From the cell containing the given text, extract its center point as (X, Y) coordinate. 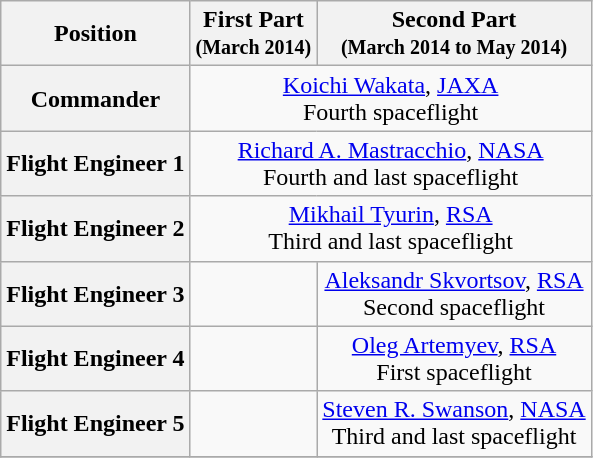
Flight Engineer 5 (96, 424)
Position (96, 34)
Second Part(March 2014 to May 2014) (454, 34)
Flight Engineer 1 (96, 164)
Flight Engineer 3 (96, 294)
Flight Engineer 4 (96, 358)
Mikhail Tyurin, RSAThird and last spaceflight (390, 228)
Flight Engineer 2 (96, 228)
Steven R. Swanson, NASAThird and last spaceflight (454, 424)
Koichi Wakata, JAXAFourth spaceflight (390, 98)
Oleg Artemyev, RSAFirst spaceflight (454, 358)
Commander (96, 98)
Aleksandr Skvortsov, RSASecond spaceflight (454, 294)
Richard A. Mastracchio, NASAFourth and last spaceflight (390, 164)
First Part(March 2014) (254, 34)
